Locate the cell with the specified text and output its (X, Y) center coordinate. 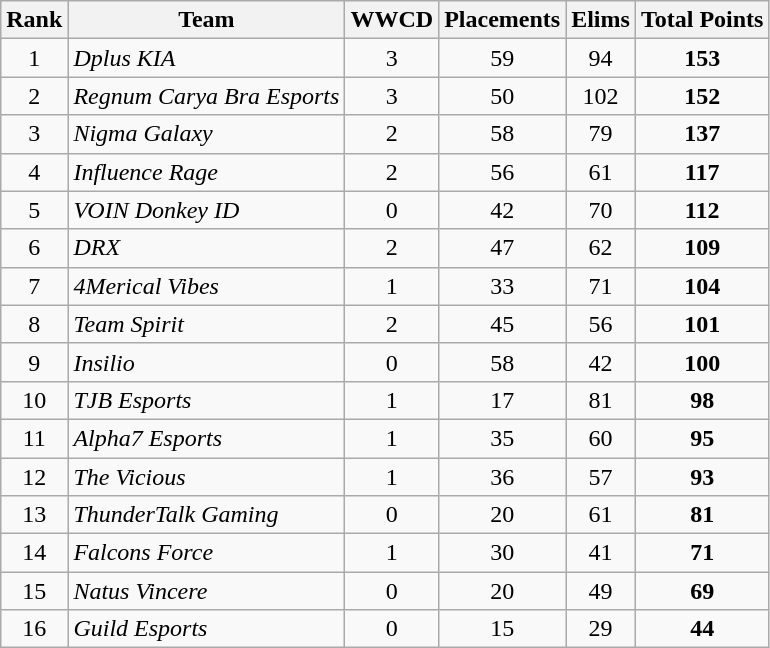
17 (502, 400)
Total Points (702, 20)
The Vicious (206, 477)
33 (502, 286)
36 (502, 477)
VOIN Donkey ID (206, 210)
93 (702, 477)
12 (34, 477)
35 (502, 438)
69 (702, 591)
98 (702, 400)
94 (601, 58)
109 (702, 248)
ThunderTalk Gaming (206, 515)
10 (34, 400)
TJB Esports (206, 400)
57 (601, 477)
62 (601, 248)
100 (702, 362)
60 (601, 438)
Alpha7 Esports (206, 438)
44 (702, 629)
4Merical Vibes (206, 286)
117 (702, 172)
70 (601, 210)
45 (502, 324)
30 (502, 553)
95 (702, 438)
DRX (206, 248)
112 (702, 210)
152 (702, 96)
Team (206, 20)
102 (601, 96)
4 (34, 172)
Natus Vincere (206, 591)
29 (601, 629)
16 (34, 629)
137 (702, 134)
Dplus KIA (206, 58)
79 (601, 134)
101 (702, 324)
50 (502, 96)
9 (34, 362)
49 (601, 591)
Influence Rage (206, 172)
47 (502, 248)
104 (702, 286)
Placements (502, 20)
6 (34, 248)
Insilio (206, 362)
Rank (34, 20)
153 (702, 58)
11 (34, 438)
Team Spirit (206, 324)
WWCD (392, 20)
14 (34, 553)
Guild Esports (206, 629)
Elims (601, 20)
13 (34, 515)
41 (601, 553)
8 (34, 324)
Nigma Galaxy (206, 134)
5 (34, 210)
7 (34, 286)
Falcons Force (206, 553)
59 (502, 58)
Regnum Carya Bra Esports (206, 96)
